Detect which cell encompasses the target text, then output its [x, y] center coordinate. 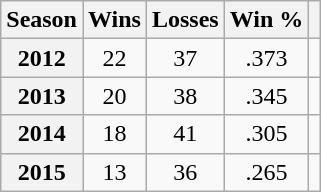
36 [185, 172]
Win % [266, 20]
38 [185, 96]
.305 [266, 134]
Wins [114, 20]
2012 [42, 58]
20 [114, 96]
Season [42, 20]
.265 [266, 172]
.345 [266, 96]
2014 [42, 134]
2013 [42, 96]
Losses [185, 20]
18 [114, 134]
13 [114, 172]
2015 [42, 172]
37 [185, 58]
41 [185, 134]
22 [114, 58]
.373 [266, 58]
